Scan for the cell matching the given text and deliver its [x, y] coordinate at center. 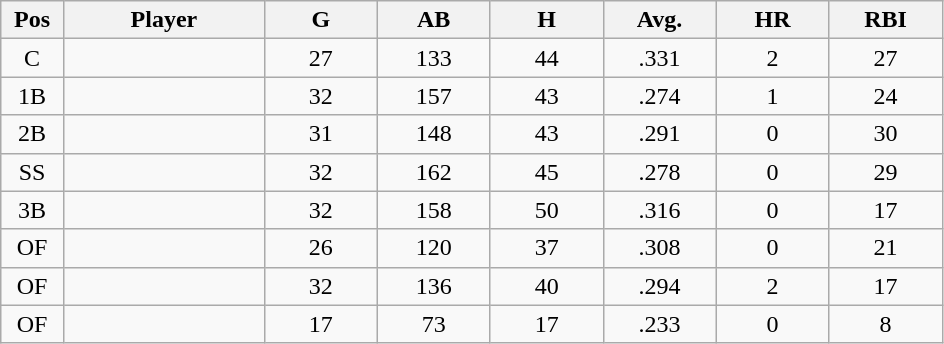
Player [164, 20]
50 [546, 210]
73 [434, 324]
8 [886, 324]
157 [434, 96]
.308 [660, 248]
136 [434, 286]
1B [32, 96]
.316 [660, 210]
1 [772, 96]
37 [546, 248]
24 [886, 96]
29 [886, 172]
AB [434, 20]
Pos [32, 20]
44 [546, 58]
21 [886, 248]
Avg. [660, 20]
148 [434, 134]
3B [32, 210]
2B [32, 134]
162 [434, 172]
120 [434, 248]
.278 [660, 172]
45 [546, 172]
31 [320, 134]
G [320, 20]
133 [434, 58]
RBI [886, 20]
HR [772, 20]
26 [320, 248]
C [32, 58]
40 [546, 286]
SS [32, 172]
.294 [660, 286]
.233 [660, 324]
H [546, 20]
30 [886, 134]
.274 [660, 96]
.291 [660, 134]
158 [434, 210]
.331 [660, 58]
